Find where the given text appears and provide that cell's center as (x, y) coordinate. 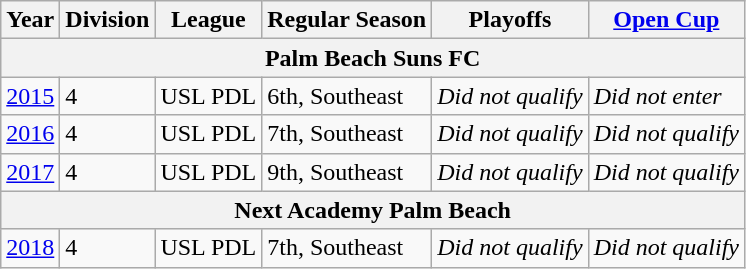
6th, Southeast (347, 96)
Year (30, 20)
2017 (30, 172)
Palm Beach Suns FC (373, 58)
Did not enter (666, 96)
2016 (30, 134)
Playoffs (510, 20)
Next Academy Palm Beach (373, 210)
2015 (30, 96)
League (208, 20)
Regular Season (347, 20)
2018 (30, 248)
9th, Southeast (347, 172)
Open Cup (666, 20)
Division (108, 20)
